Output the [x, y] coordinate of the center of the cell containing the given text.  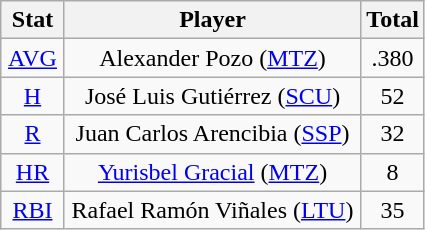
Rafael Ramón Viñales (LTU) [212, 210]
52 [393, 96]
35 [393, 210]
Total [393, 20]
Yurisbel Gracial (MTZ) [212, 172]
Alexander Pozo (MTZ) [212, 58]
.380 [393, 58]
R [33, 134]
AVG [33, 58]
RBI [33, 210]
32 [393, 134]
8 [393, 172]
Stat [33, 20]
Juan Carlos Arencibia (SSP) [212, 134]
Player [212, 20]
H [33, 96]
José Luis Gutiérrez (SCU) [212, 96]
HR [33, 172]
